Capture the cell that displays the provided text and extract its [x, y] central coordinate. 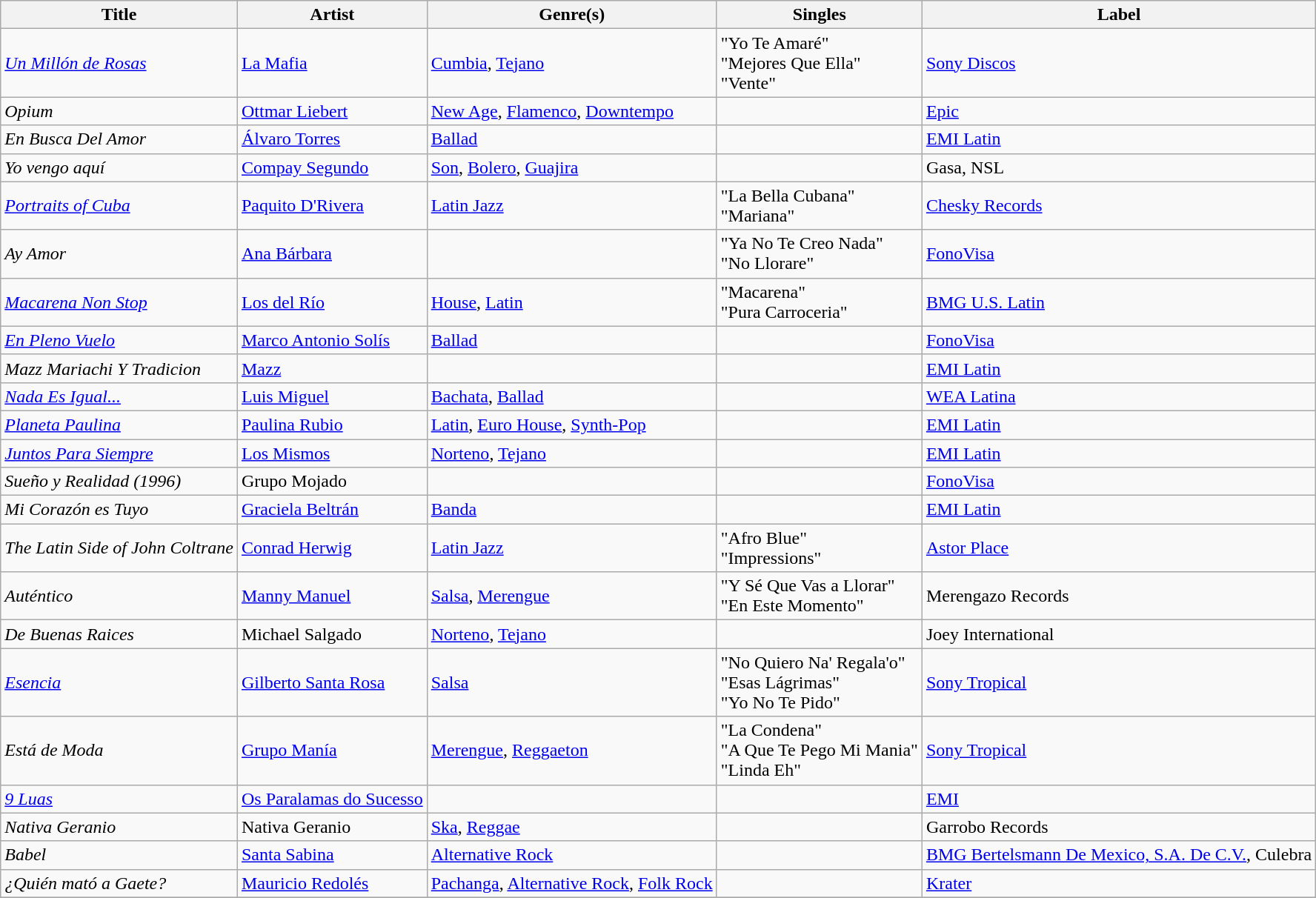
Luis Miguel [332, 396]
Los del Río [332, 302]
Un Millón de Rosas [119, 63]
Marco Antonio Solís [332, 340]
Krater [1119, 883]
Gilberto Santa Rosa [332, 682]
Label [1119, 15]
Merengue, Reggaeton [572, 751]
Graciela Beltrán [332, 510]
Epic [1119, 111]
Mi Corazón es Tuyo [119, 510]
Pachanga, Alternative Rock, Folk Rock [572, 883]
Babel [119, 855]
"Macarena""Pura Carroceria" [820, 302]
Sony Discos [1119, 63]
Salsa, Merengue [572, 596]
Paquito D'Rivera [332, 206]
Opium [119, 111]
Auténtico [119, 596]
Joey International [1119, 634]
Ottmar Liebert [332, 111]
Santa Sabina [332, 855]
BMG U.S. Latin [1119, 302]
Mazz [332, 368]
New Age, Flamenco, Downtempo [572, 111]
Juntos Para Siempre [119, 453]
Garrobo Records [1119, 827]
Mauricio Redolés [332, 883]
La Mafia [332, 63]
Mazz Mariachi Y Tradicion [119, 368]
Michael Salgado [332, 634]
Portraits of Cuba [119, 206]
Ska, Reggae [572, 827]
Merengazo Records [1119, 596]
Bachata, Ballad [572, 396]
Astor Place [1119, 548]
"Y Sé Que Vas a Llorar""En Este Momento" [820, 596]
"Afro Blue""Impressions" [820, 548]
Cumbia, Tejano [572, 63]
Ay Amor [119, 253]
Chesky Records [1119, 206]
Macarena Non Stop [119, 302]
De Buenas Raices [119, 634]
Está de Moda [119, 751]
"Ya No Te Creo Nada""No Llorare" [820, 253]
"La Bella Cubana""Mariana" [820, 206]
The Latin Side of John Coltrane [119, 548]
Grupo Mojado [332, 482]
Salsa [572, 682]
Paulina Rubio [332, 425]
Latin, Euro House, Synth-Pop [572, 425]
WEA Latina [1119, 396]
EMI [1119, 799]
"Yo Te Amaré""Mejores Que Ella""Vente" [820, 63]
Ana Bárbara [332, 253]
Compay Segundo [332, 167]
Gasa, NSL [1119, 167]
Banda [572, 510]
Os Paralamas do Sucesso [332, 799]
Yo vengo aquí [119, 167]
BMG Bertelsmann De Mexico, S.A. De C.V., Culebra [1119, 855]
"La Condena""A Que Te Pego Mi Mania""Linda Eh" [820, 751]
¿Quién mató a Gaete? [119, 883]
"No Quiero Na' Regala'o""Esas Lágrimas""Yo No Te Pido" [820, 682]
Esencia [119, 682]
Genre(s) [572, 15]
Conrad Herwig [332, 548]
Artist [332, 15]
Son, Bolero, Guajira [572, 167]
9 Luas [119, 799]
Sueño y Realidad (1996) [119, 482]
Nada Es Igual... [119, 396]
Alternative Rock [572, 855]
Singles [820, 15]
Planeta Paulina [119, 425]
Manny Manuel [332, 596]
Álvaro Torres [332, 139]
En Pleno Vuelo [119, 340]
House, Latin [572, 302]
En Busca Del Amor [119, 139]
Los Mismos [332, 453]
Title [119, 15]
Grupo Manía [332, 751]
